Output the [X, Y] coordinate of the center of the cell containing the given text.  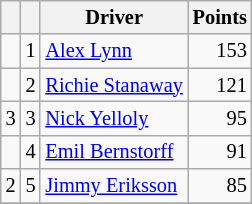
85 [220, 186]
Points [220, 17]
Alex Lynn [114, 51]
91 [220, 152]
Driver [114, 17]
Jimmy Eriksson [114, 186]
Emil Bernstorff [114, 152]
121 [220, 85]
153 [220, 51]
4 [31, 152]
5 [31, 186]
Nick Yelloly [114, 118]
Richie Stanaway [114, 85]
1 [31, 51]
95 [220, 118]
